Scan for the cell matching the given text and deliver its [x, y] coordinate at center. 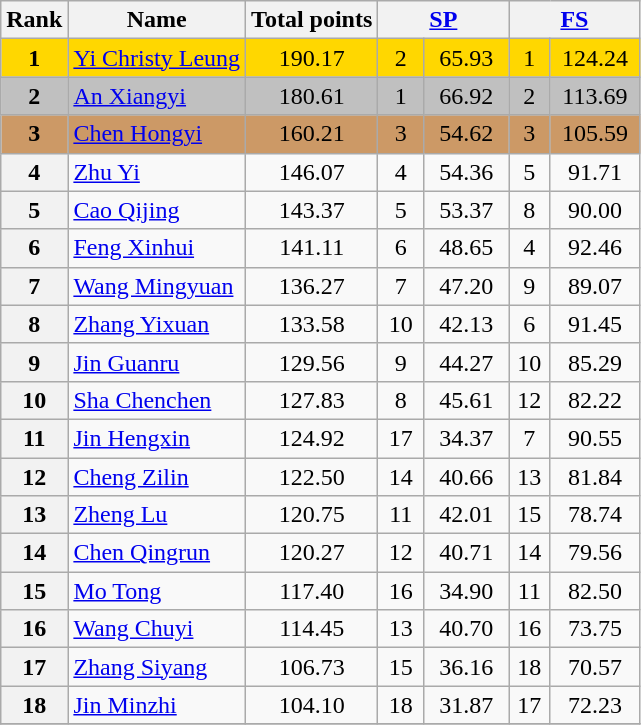
40.66 [466, 477]
42.01 [466, 515]
Feng Xinhui [157, 248]
91.45 [595, 324]
81.84 [595, 477]
36.16 [466, 667]
40.70 [466, 629]
44.27 [466, 362]
82.22 [595, 400]
Yi Christy Leung [157, 58]
42.13 [466, 324]
34.37 [466, 438]
160.21 [312, 134]
An Xiangyi [157, 96]
FS [574, 20]
117.40 [312, 591]
113.69 [595, 96]
Wang Chuyi [157, 629]
Mo Tong [157, 591]
Sha Chenchen [157, 400]
106.73 [312, 667]
124.24 [595, 58]
SP [444, 20]
89.07 [595, 286]
124.92 [312, 438]
90.55 [595, 438]
114.45 [312, 629]
73.75 [595, 629]
Chen Hongyi [157, 134]
Zheng Lu [157, 515]
78.74 [595, 515]
90.00 [595, 210]
146.07 [312, 172]
53.37 [466, 210]
141.11 [312, 248]
Zhu Yi [157, 172]
72.23 [595, 705]
31.87 [466, 705]
120.75 [312, 515]
91.71 [595, 172]
104.10 [312, 705]
Chen Qingrun [157, 553]
45.61 [466, 400]
Total points [312, 20]
70.57 [595, 667]
129.56 [312, 362]
Wang Mingyuan [157, 286]
143.37 [312, 210]
180.61 [312, 96]
Jin Hengxin [157, 438]
54.36 [466, 172]
Jin Guanru [157, 362]
122.50 [312, 477]
79.56 [595, 553]
120.27 [312, 553]
Zhang Siyang [157, 667]
136.27 [312, 286]
65.93 [466, 58]
66.92 [466, 96]
34.90 [466, 591]
47.20 [466, 286]
85.29 [595, 362]
Name [157, 20]
Jin Minzhi [157, 705]
Rank [34, 20]
127.83 [312, 400]
Cheng Zilin [157, 477]
Zhang Yixuan [157, 324]
190.17 [312, 58]
105.59 [595, 134]
133.58 [312, 324]
40.71 [466, 553]
54.62 [466, 134]
82.50 [595, 591]
Cao Qijing [157, 210]
48.65 [466, 248]
92.46 [595, 248]
